Find where the given text appears and provide that cell's center as (X, Y) coordinate. 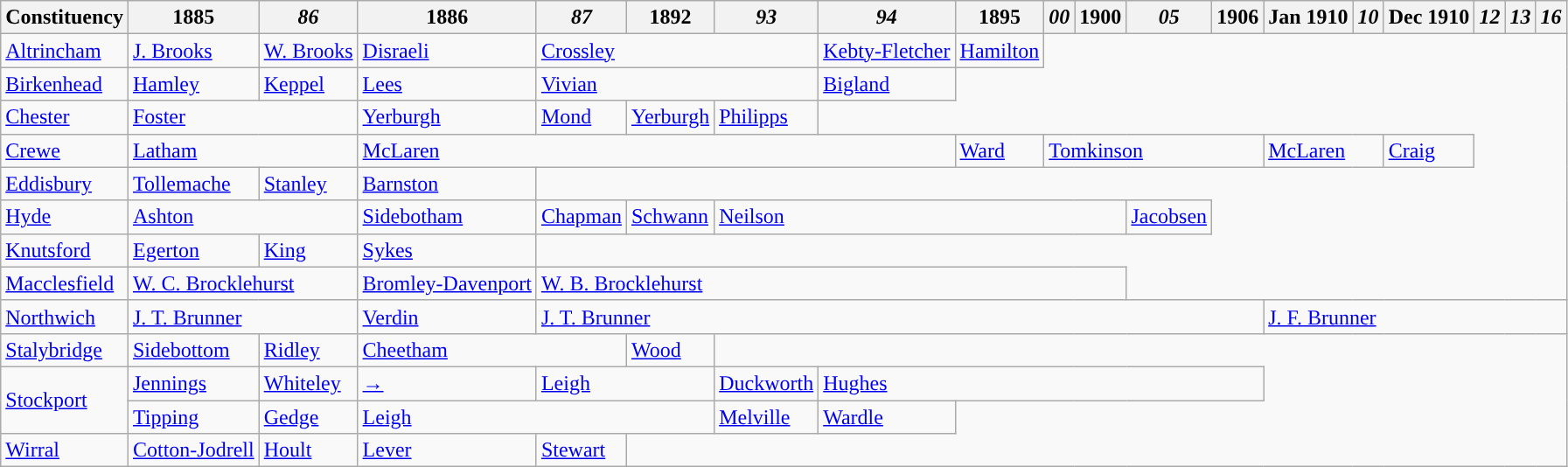
13 (1520, 17)
Jacobsen (1169, 217)
05 (1169, 17)
Constituency (65, 17)
Schwann (670, 217)
86 (308, 17)
Egerton (193, 250)
Duckworth (766, 383)
1900 (1100, 17)
Bigland (887, 84)
1886 (447, 17)
Knutsford (65, 250)
Stalybridge (65, 350)
Vivian (677, 84)
Stanley (308, 184)
Lees (447, 84)
1906 (1238, 17)
Neilson (920, 217)
Mond (581, 117)
Northwich (65, 317)
Hughes (1041, 383)
Hoult (308, 450)
Stockport (65, 400)
Eddisbury (65, 184)
Hamilton (1000, 51)
93 (766, 17)
Wood (670, 350)
Tollemache (193, 184)
1885 (193, 17)
Foster (243, 117)
Dec 1910 (1429, 17)
Crewe (65, 150)
Sykes (447, 250)
Birkenhead (65, 84)
Sidebottom (193, 350)
Crossley (677, 51)
Hamley (193, 84)
Ashton (243, 217)
12 (1490, 17)
Sidebotham (447, 217)
Wardle (887, 417)
→ (447, 383)
Lever (447, 450)
1895 (1000, 17)
Gedge (308, 417)
Barnston (447, 184)
Stewart (581, 450)
Tipping (193, 417)
87 (581, 17)
Keppel (308, 84)
Chapman (581, 217)
Jan 1910 (1308, 17)
Whiteley (308, 383)
Cheetham (491, 350)
W. Brooks (308, 51)
Kebty-Fletcher (887, 51)
Philipps (766, 117)
Macclesfield (65, 283)
Ward (1000, 150)
1892 (670, 17)
Wirral (65, 450)
W. C. Brocklehurst (243, 283)
Jennings (193, 383)
10 (1368, 17)
Ridley (308, 350)
Latham (243, 150)
94 (887, 17)
J. Brooks (193, 51)
Tomkinson (1154, 150)
Bromley-Davenport (447, 283)
16 (1551, 17)
Chester (65, 117)
Cotton-Jodrell (193, 450)
Melville (766, 417)
W. B. Brocklehurst (831, 283)
Altrincham (65, 51)
J. F. Brunner (1415, 317)
King (308, 250)
Hyde (65, 217)
00 (1060, 17)
Verdin (447, 317)
Disraeli (447, 51)
Craig (1429, 150)
